Determine the (x, y) coordinate at the center of the cell enclosing the given text.  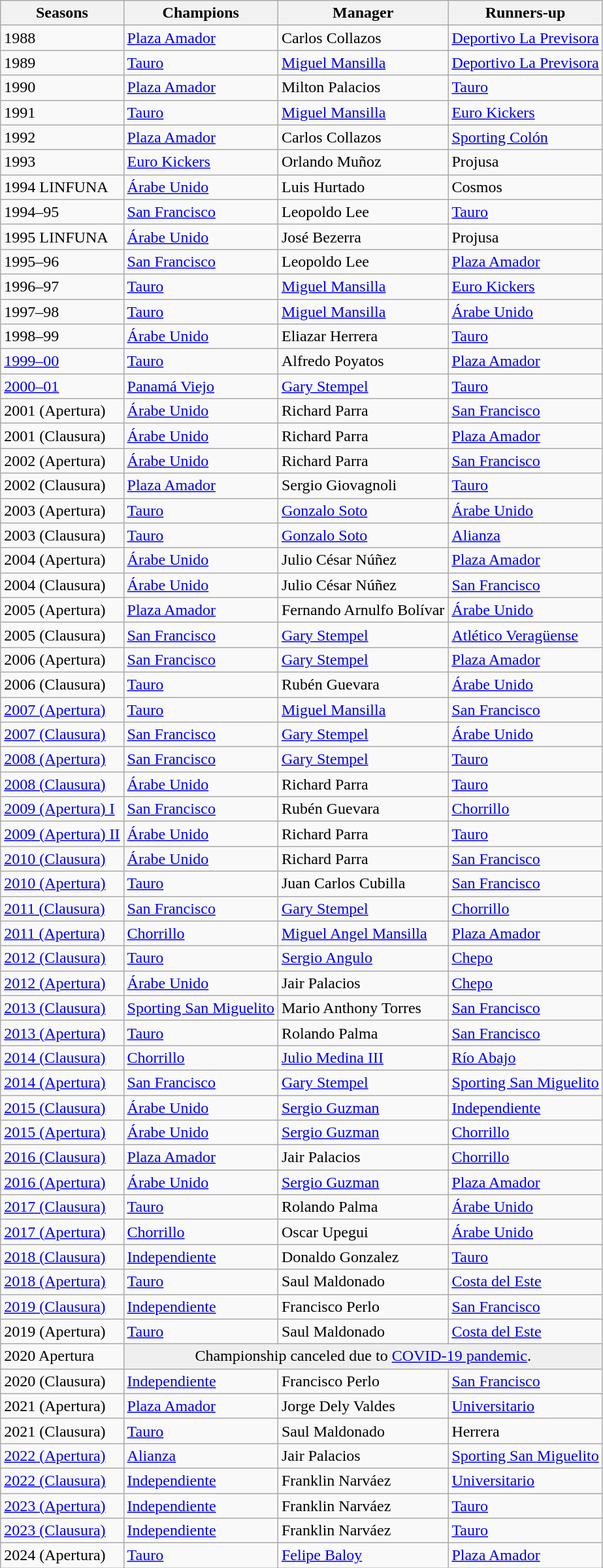
2019 (Clausura) (62, 1307)
Herrera (525, 1431)
Miguel Angel Mansilla (363, 933)
2002 (Clausura) (62, 486)
2009 (Apertura) I (62, 809)
Champions (201, 13)
Atlético Veragüense (525, 635)
2016 (Apertura) (62, 1182)
2001 (Apertura) (62, 411)
Río Abajo (525, 1058)
2012 (Apertura) (62, 983)
1991 (62, 112)
2008 (Clausura) (62, 784)
2002 (Apertura) (62, 461)
2023 (Clausura) (62, 1531)
2011 (Clausura) (62, 909)
2020 (Clausura) (62, 1381)
2022 (Apertura) (62, 1456)
José Bezerra (363, 237)
2017 (Apertura) (62, 1232)
Sergio Giovagnoli (363, 486)
2014 (Clausura) (62, 1058)
2004 (Apertura) (62, 560)
2021 (Apertura) (62, 1406)
1996–97 (62, 286)
2004 (Clausura) (62, 585)
Sporting Colón (525, 137)
2024 (Apertura) (62, 1556)
2023 (Apertura) (62, 1505)
2013 (Clausura) (62, 1008)
Seasons (62, 13)
1995 LINFUNA (62, 237)
Julio Medina III (363, 1058)
2015 (Clausura) (62, 1108)
2009 (Apertura) II (62, 834)
Manager (363, 13)
Fernando Arnulfo Bolívar (363, 610)
Jorge Dely Valdes (363, 1406)
Panamá Viejo (201, 386)
2019 (Apertura) (62, 1331)
Felipe Baloy (363, 1556)
2014 (Apertura) (62, 1082)
2012 (Clausura) (62, 958)
2006 (Clausura) (62, 684)
2010 (Apertura) (62, 884)
1997–98 (62, 312)
2007 (Apertura) (62, 709)
2011 (Apertura) (62, 933)
2020 Apertura (62, 1356)
1989 (62, 63)
1995–96 (62, 261)
Cosmos (525, 187)
2005 (Apertura) (62, 610)
2003 (Clausura) (62, 535)
Orlando Muñoz (363, 162)
Runners-up (525, 13)
Oscar Upegui (363, 1232)
1993 (62, 162)
1999–00 (62, 361)
Juan Carlos Cubilla (363, 884)
2021 (Clausura) (62, 1431)
2006 (Apertura) (62, 659)
2000–01 (62, 386)
Mario Anthony Torres (363, 1008)
2022 (Clausura) (62, 1480)
2017 (Clausura) (62, 1207)
Sergio Angulo (363, 958)
2016 (Clausura) (62, 1158)
Eliazar Herrera (363, 337)
2008 (Apertura) (62, 759)
2018 (Clausura) (62, 1257)
2010 (Clausura) (62, 859)
2003 (Apertura) (62, 510)
2005 (Clausura) (62, 635)
1994–95 (62, 212)
2001 (Clausura) (62, 436)
1988 (62, 38)
2018 (Apertura) (62, 1282)
1998–99 (62, 337)
1990 (62, 88)
Championship canceled due to COVID-19 pandemic. (363, 1356)
2007 (Clausura) (62, 735)
Donaldo Gonzalez (363, 1257)
Luis Hurtado (363, 187)
1992 (62, 137)
Milton Palacios (363, 88)
Alfredo Poyatos (363, 361)
2013 (Apertura) (62, 1033)
2015 (Apertura) (62, 1133)
1994 LINFUNA (62, 187)
